Extract the [x, y] coordinate from the center of the cell holding the provided text.  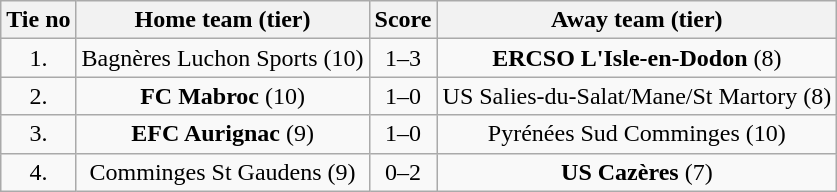
4. [38, 172]
Tie no [38, 20]
EFC Aurignac (9) [222, 134]
US Cazères (7) [637, 172]
Comminges St Gaudens (9) [222, 172]
US Salies-du-Salat/Mane/St Martory (8) [637, 96]
1–3 [403, 58]
3. [38, 134]
Away team (tier) [637, 20]
Bagnères Luchon Sports (10) [222, 58]
Pyrénées Sud Comminges (10) [637, 134]
0–2 [403, 172]
Score [403, 20]
ERCSO L'Isle-en-Dodon (8) [637, 58]
Home team (tier) [222, 20]
2. [38, 96]
FC Mabroc (10) [222, 96]
1. [38, 58]
